Extract the [x, y] coordinate from the center of the cell holding the provided text.  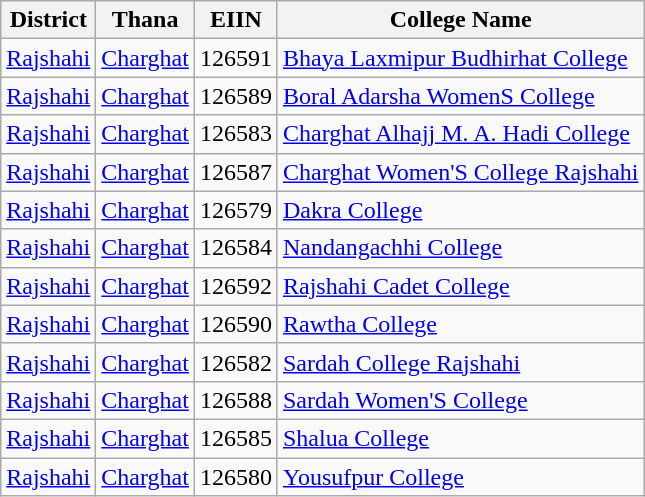
126592 [236, 286]
126584 [236, 248]
126583 [236, 134]
126590 [236, 324]
Bhaya Laxmipur Budhirhat College [460, 58]
126585 [236, 438]
126589 [236, 96]
Dakra College [460, 210]
Sardah Women'S College [460, 400]
126587 [236, 172]
Boral Adarsha WomenS College [460, 96]
Rawtha College [460, 324]
Charghat Alhajj M. A. Hadi College [460, 134]
Thana [146, 20]
126582 [236, 362]
Charghat Women'S College Rajshahi [460, 172]
126580 [236, 477]
126579 [236, 210]
Sardah College Rajshahi [460, 362]
College Name [460, 20]
126591 [236, 58]
EIIN [236, 20]
Yousufpur College [460, 477]
Nandangachhi College [460, 248]
Rajshahi Cadet College [460, 286]
Shalua College [460, 438]
126588 [236, 400]
District [48, 20]
